Extract the (X, Y) coordinate from the center of the cell holding the provided text.  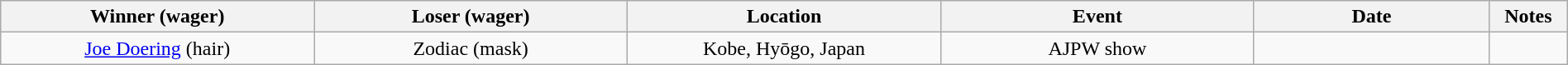
Winner (wager) (157, 17)
Date (1371, 17)
Kobe, Hyōgo, Japan (784, 48)
Event (1097, 17)
Notes (1528, 17)
Zodiac (mask) (471, 48)
Loser (wager) (471, 17)
Location (784, 17)
AJPW show (1097, 48)
Joe Doering (hair) (157, 48)
